Determine the [X, Y] coordinate at the center of the cell enclosing the given text.  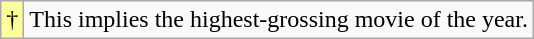
† [12, 20]
This implies the highest-grossing movie of the year. [279, 20]
